Identify which cell holds the provided text, then report its [x, y] central coordinate. 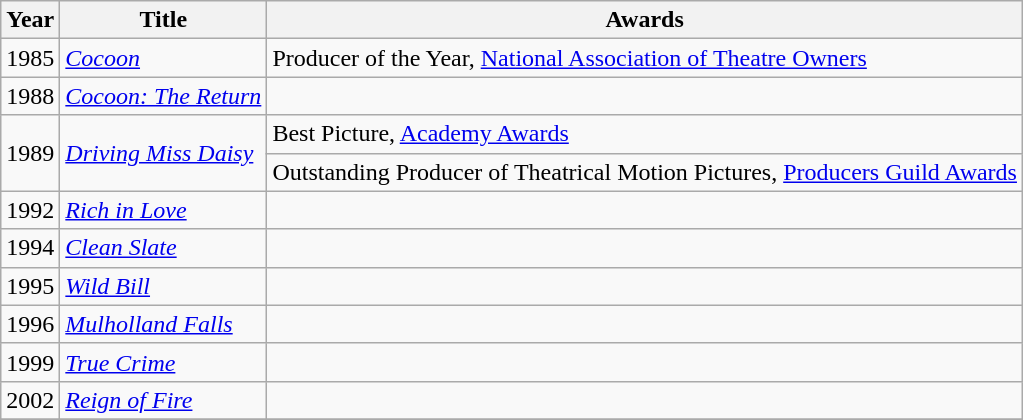
1988 [30, 96]
1995 [30, 286]
Producer of the Year, National Association of Theatre Owners [645, 58]
1999 [30, 362]
Cocoon [164, 58]
Wild Bill [164, 286]
Title [164, 20]
Outstanding Producer of Theatrical Motion Pictures, Producers Guild Awards [645, 172]
Cocoon: The Return [164, 96]
Driving Miss Daisy [164, 153]
Clean Slate [164, 248]
1994 [30, 248]
Rich in Love [164, 210]
True Crime [164, 362]
1989 [30, 153]
Best Picture, Academy Awards [645, 134]
1985 [30, 58]
Awards [645, 20]
1992 [30, 210]
Reign of Fire [164, 400]
Year [30, 20]
1996 [30, 324]
Mulholland Falls [164, 324]
2002 [30, 400]
